Search for the cell housing the specified text and yield its [x, y] center coordinate. 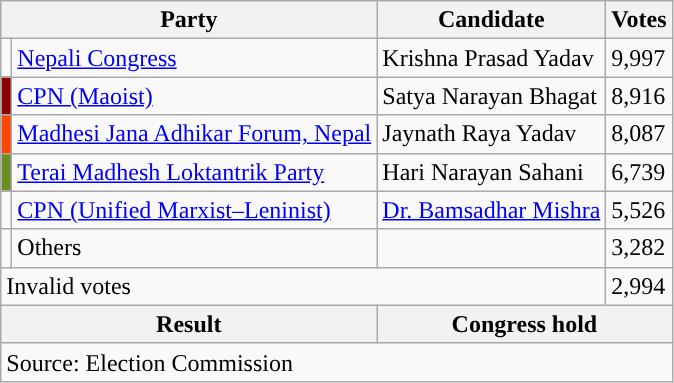
Krishna Prasad Yadav [492, 58]
6,739 [639, 172]
3,282 [639, 248]
9,997 [639, 58]
Satya Narayan Bhagat [492, 96]
5,526 [639, 210]
Candidate [492, 20]
Congress hold [524, 324]
Party [189, 20]
Terai Madhesh Loktantrik Party [194, 172]
Jaynath Raya Yadav [492, 134]
Nepali Congress [194, 58]
Result [189, 324]
Source: Election Commission [336, 362]
CPN (Maoist) [194, 96]
CPN (Unified Marxist–Leninist) [194, 210]
Others [194, 248]
Hari Narayan Sahani [492, 172]
Invalid votes [304, 286]
8,916 [639, 96]
8,087 [639, 134]
Dr. Bamsadhar Mishra [492, 210]
Votes [639, 20]
2,994 [639, 286]
Madhesi Jana Adhikar Forum, Nepal [194, 134]
